Detect which cell encompasses the target text, then output its [X, Y] center coordinate. 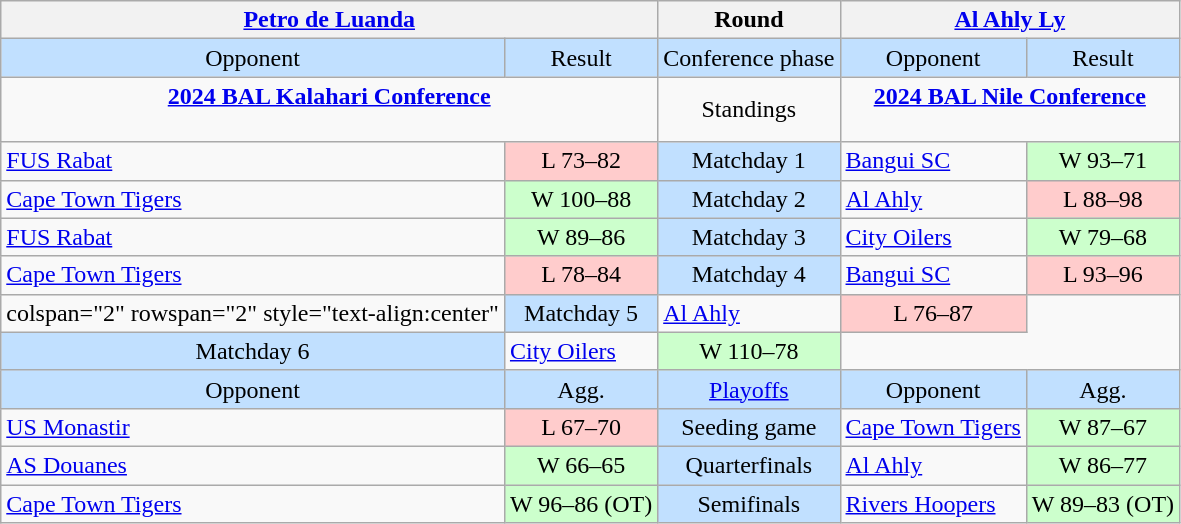
Matchday 2 [749, 199]
Standings [749, 110]
W 86–77 [1102, 465]
Seeding game [749, 427]
W 96–86 (OT) [580, 503]
W 79–68 [1102, 237]
L 73–82 [580, 161]
W 100–88 [580, 199]
W 110–78 [749, 351]
L 93–96 [1102, 275]
Matchday 5 [580, 313]
W 93–71 [1102, 161]
L 88–98 [1102, 199]
Conference phase [749, 58]
US Monastir [253, 427]
AS Douanes [253, 465]
Rivers Hoopers [933, 503]
Quarterfinals [749, 465]
colspan="2" rowspan="2" style="text-align:center" [253, 313]
Semifinals [749, 503]
Al Ahly Ly [1010, 20]
L 67–70 [580, 427]
W 66–65 [580, 465]
Matchday 4 [749, 275]
Matchday 3 [749, 237]
L 76–87 [933, 313]
Matchday 1 [749, 161]
2024 BAL Kalahari Conference [330, 110]
Playoffs [749, 389]
L 78–84 [580, 275]
Round [749, 20]
2024 BAL Nile Conference [1010, 110]
Matchday 6 [253, 351]
W 87–67 [1102, 427]
W 89–83 (OT) [1102, 503]
W 89–86 [580, 237]
Petro de Luanda [330, 20]
